For the text-containing cell, return its midpoint in [x, y] coordinate format. 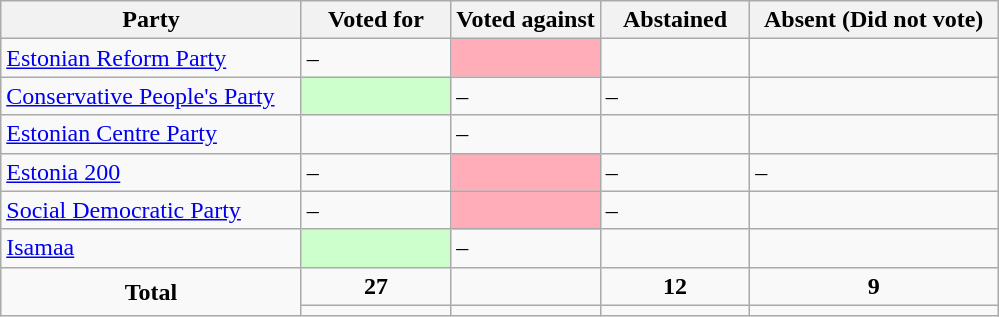
Social Democratic Party [151, 210]
Voted against [526, 20]
9 [874, 286]
Absent (Did not vote) [874, 20]
Estonia 200 [151, 172]
Voted for [376, 20]
Party [151, 20]
Total [151, 292]
Estonian Centre Party [151, 134]
12 [675, 286]
27 [376, 286]
Conservative People's Party [151, 96]
Isamaa [151, 248]
Estonian Reform Party [151, 58]
Abstained [675, 20]
